Scan for the cell matching the given text and deliver its (X, Y) coordinate at center. 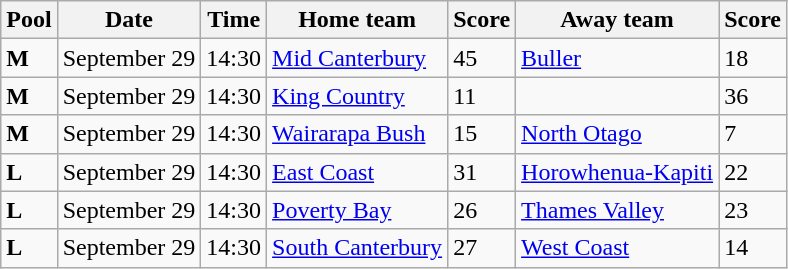
Away team (618, 20)
Mid Canterbury (358, 58)
11 (482, 96)
22 (753, 172)
King Country (358, 96)
West Coast (618, 248)
Home team (358, 20)
Wairarapa Bush (358, 134)
15 (482, 134)
7 (753, 134)
Buller (618, 58)
East Coast (358, 172)
23 (753, 210)
Poverty Bay (358, 210)
South Canterbury (358, 248)
14 (753, 248)
Pool (29, 20)
31 (482, 172)
Date (129, 20)
45 (482, 58)
27 (482, 248)
Time (234, 20)
18 (753, 58)
36 (753, 96)
Thames Valley (618, 210)
Horowhenua-Kapiti (618, 172)
North Otago (618, 134)
26 (482, 210)
